Capture the cell that displays the provided text and extract its [x, y] central coordinate. 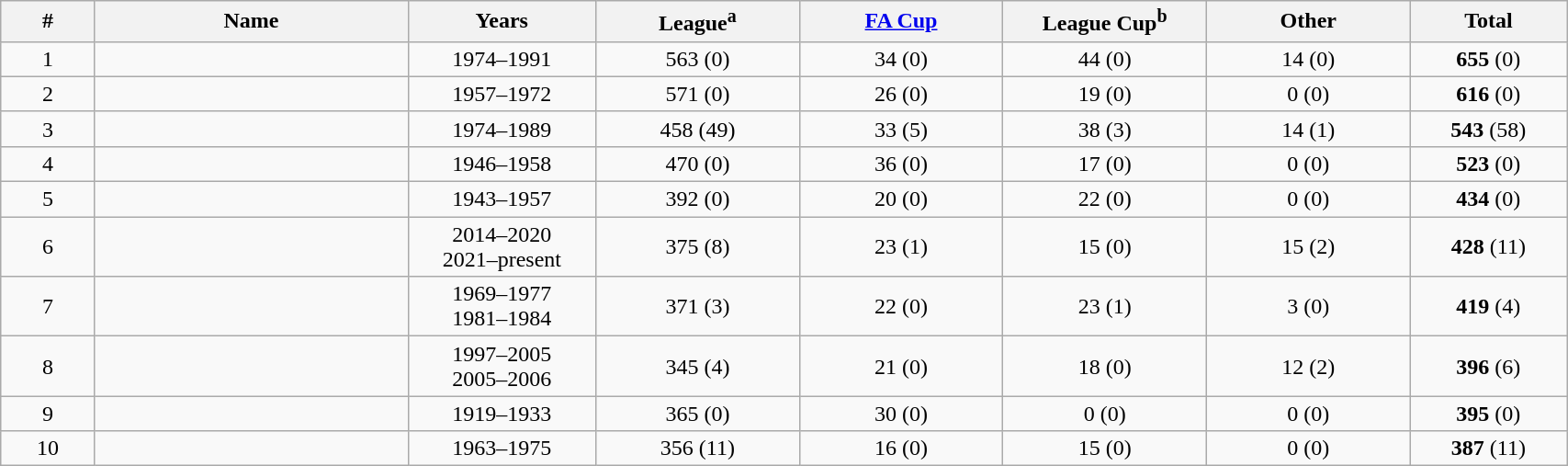
18 (0) [1105, 366]
1969–19771981–1984 [502, 307]
434 (0) [1488, 199]
Total [1488, 22]
26 (0) [901, 94]
Name [252, 22]
5 [48, 199]
470 (0) [698, 164]
365 (0) [698, 414]
392 (0) [698, 199]
21 (0) [901, 366]
20 (0) [901, 199]
655 (0) [1488, 59]
1946–1958 [502, 164]
356 (11) [698, 449]
1997–20052005–2006 [502, 366]
6 [48, 246]
Leaguea [698, 22]
571 (0) [698, 94]
17 (0) [1105, 164]
12 (2) [1308, 366]
34 (0) [901, 59]
4 [48, 164]
375 (8) [698, 246]
# [48, 22]
9 [48, 414]
16 (0) [901, 449]
1963–1975 [502, 449]
15 (2) [1308, 246]
458 (49) [698, 129]
League Cupb [1105, 22]
523 (0) [1488, 164]
2014–20202021–present [502, 246]
33 (5) [901, 129]
396 (6) [1488, 366]
428 (11) [1488, 246]
14 (1) [1308, 129]
44 (0) [1105, 59]
563 (0) [698, 59]
395 (0) [1488, 414]
3 (0) [1308, 307]
1919–1933 [502, 414]
616 (0) [1488, 94]
419 (4) [1488, 307]
387 (11) [1488, 449]
345 (4) [698, 366]
2 [48, 94]
FA Cup [901, 22]
10 [48, 449]
1957–1972 [502, 94]
1974–1991 [502, 59]
30 (0) [901, 414]
14 (0) [1308, 59]
8 [48, 366]
1943–1957 [502, 199]
543 (58) [1488, 129]
1974–1989 [502, 129]
371 (3) [698, 307]
19 (0) [1105, 94]
38 (3) [1105, 129]
Other [1308, 22]
1 [48, 59]
Years [502, 22]
7 [48, 307]
36 (0) [901, 164]
3 [48, 129]
